Identify which cell holds the provided text, then report its [X, Y] central coordinate. 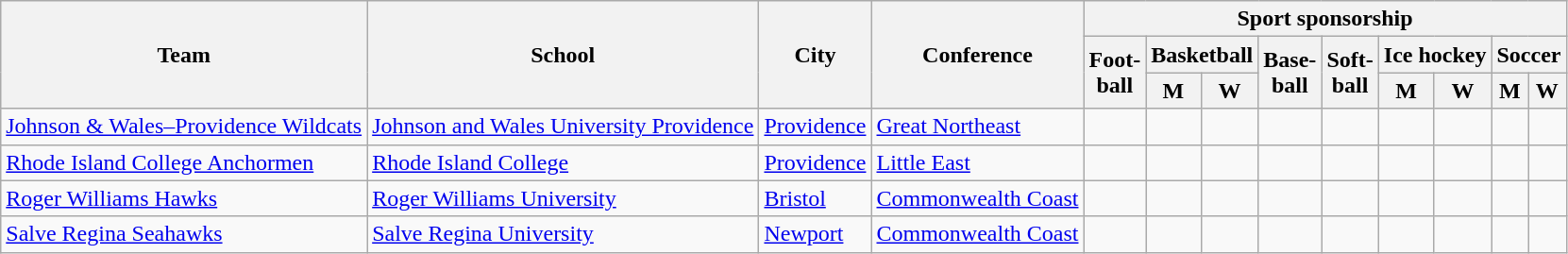
Johnson & Wales–Providence Wildcats [184, 127]
School [563, 55]
Soft-ball [1350, 73]
Basketball [1203, 55]
Newport [816, 234]
Rhode Island College Anchormen [184, 162]
Team [184, 55]
Roger Williams University [563, 198]
Johnson and Wales University Providence [563, 127]
Salve Regina University [563, 234]
Roger Williams Hawks [184, 198]
City [816, 55]
Bristol [816, 198]
Rhode Island College [563, 162]
Sport sponsorship [1325, 19]
Salve Regina Seahawks [184, 234]
Little East [978, 162]
Conference [978, 55]
Base-ball [1290, 73]
Great Northeast [978, 127]
Soccer [1529, 55]
Foot-ball [1115, 73]
Ice hockey [1435, 55]
